Return (x, y) of the center of cell containing provided text 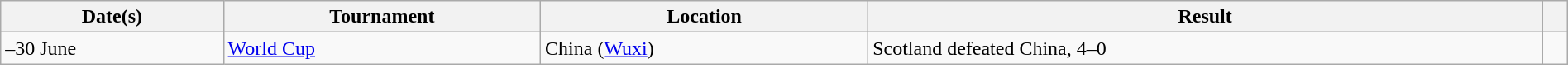
Scotland defeated China, 4–0 (1206, 48)
Location (705, 17)
Result (1206, 17)
Tournament (382, 17)
–30 June (112, 48)
Date(s) (112, 17)
World Cup (382, 48)
China (Wuxi) (705, 48)
